Detect which cell encompasses the target text, then output its [X, Y] center coordinate. 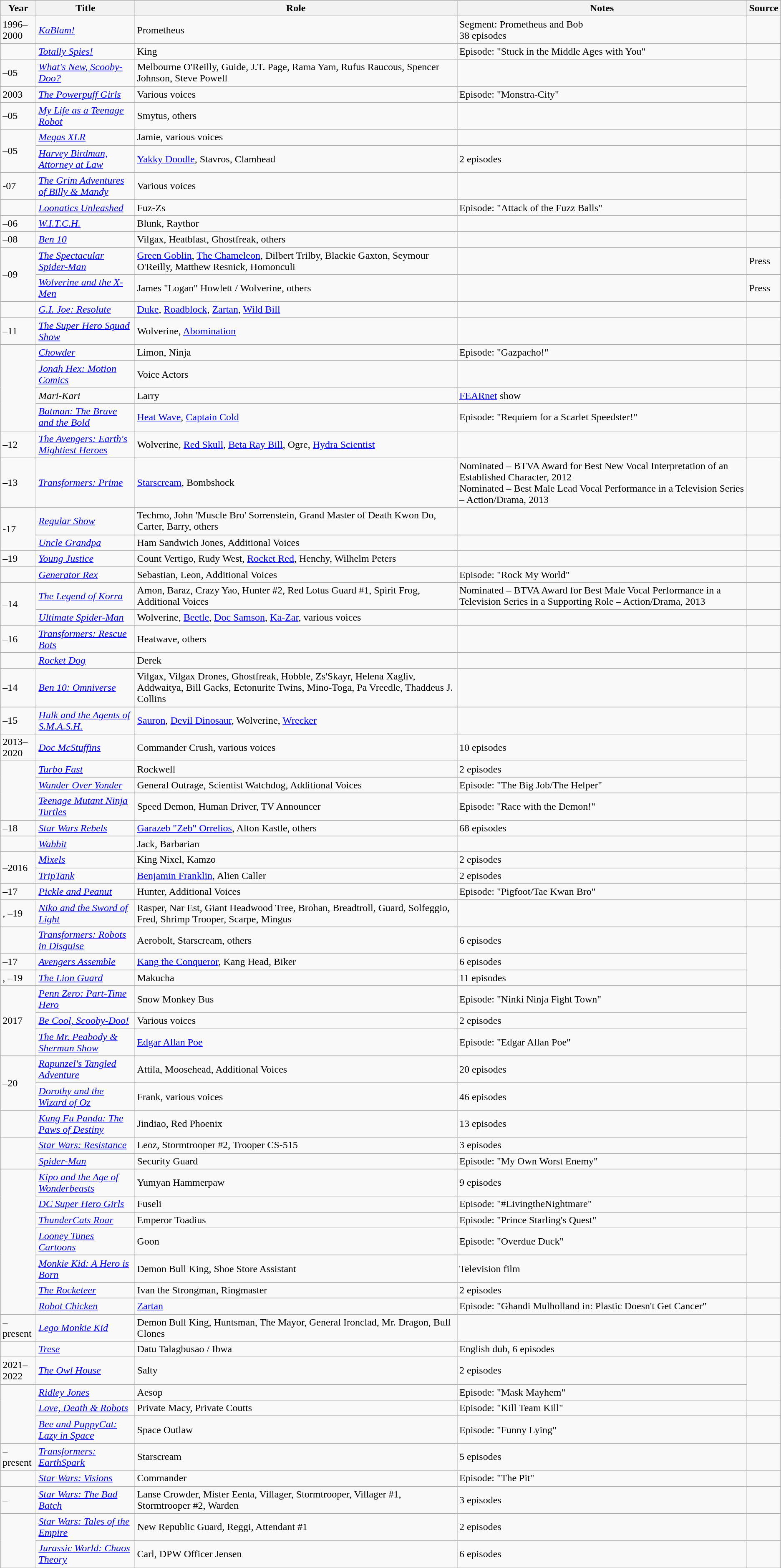
Episode: "Pigfoot/Tae Kwan Bro" [602, 891]
Heatwave, others [296, 639]
The Mr. Peabody & Sherman Show [86, 1043]
KaBlam! [86, 30]
Transformers: Rescue Bots [86, 639]
20 episodes [602, 1069]
Attila, Moosehead, Additional Voices [296, 1069]
Hunter, Additional Voices [296, 891]
Kang the Conqueror, Kang Head, Biker [296, 962]
2013–2020 [18, 748]
–12 [18, 444]
Salty [296, 1371]
Regular Show [86, 521]
Star Wars: Resistance [86, 1145]
Source [763, 8]
Lanse Crowder, Mister Eenta, Villager, Stormtrooper, Villager #1, Stormtrooper #2, Warden [296, 1500]
Turbo Fast [86, 769]
W.I.T.C.H. [86, 223]
–06 [18, 223]
Pickle and Peanut [86, 891]
TripTank [86, 876]
Love, Death & Robots [86, 1408]
Megas XLR [86, 137]
Episode: "Overdue Duck" [602, 1241]
Jindiao, Red Phoenix [296, 1124]
General Outrage, Scientist Watchdog, Additional Voices [296, 785]
–2016 [18, 868]
New Republic Guard, Reggi, Attendant #1 [296, 1527]
Generator Rex [86, 574]
Aesop [296, 1392]
Title [86, 8]
–16 [18, 639]
Snow Monkey Bus [296, 999]
Blunk, Raythor [296, 223]
–09 [18, 274]
Zartan [296, 1306]
Nominated – BTVA Award for Best Male Vocal Performance in a Television Series in a Supporting Role – Action/Drama, 2013 [602, 596]
2017 [18, 1021]
Ultimate Spider-Man [86, 617]
FEARnet show [602, 396]
Kung Fu Panda: The Paws of Destiny [86, 1124]
Teenage Mutant Ninja Turtles [86, 806]
The Lion Guard [86, 978]
Voice Actors [296, 374]
Fuseli [296, 1204]
Episode: "Attack of the Fuzz Balls" [602, 207]
Security Guard [296, 1161]
Episode: "Rock My World" [602, 574]
Dorothy and the Wizard of Oz [86, 1097]
Episode: "Ghandi Mulholland in: Plastic Doesn't Get Cancer" [602, 1306]
Niko and the Sword of Light [86, 913]
Yakky Doodle, Stavros, Clamhead [296, 159]
Trese [86, 1349]
Commander Crush, various voices [296, 748]
Demon Bull King, Shoe Store Assistant [296, 1269]
46 episodes [602, 1097]
Episode: "Kill Team Kill" [602, 1408]
ThunderCats Roar [86, 1220]
Mari-Kari [86, 396]
Monkie Kid: A Hero is Born [86, 1269]
Transformers: EarthSpark [86, 1457]
–19 [18, 558]
King [296, 51]
Episode: "Edgar Allan Poe" [602, 1043]
Green Goblin, The Chameleon, Dilbert Trilby, Blackie Gaxton, Seymour O'Reilly, Matthew Resnick, Homonculi [296, 260]
11 episodes [602, 978]
Doc McStuffins [86, 748]
Penn Zero: Part-Time Hero [86, 999]
G.I. Joe: Resolute [86, 310]
Goon [296, 1241]
2021–2022 [18, 1371]
Wander Over Yonder [86, 785]
Demon Bull King, Huntsman, The Mayor, General Ironclad, Mr. Dragon, Bull Clones [296, 1327]
Makucha [296, 978]
Wolverine and the X-Men [86, 288]
My Life as a Teenage Robot [86, 116]
Looney Tunes Cartoons [86, 1241]
Segment: Prometheus and Bob38 episodes [602, 30]
The Powerpuff Girls [86, 94]
Yumyan Hammerpaw [296, 1183]
Lego Monkie Kid [86, 1327]
Rockwell [296, 769]
Ham Sandwich Jones, Additional Voices [296, 543]
Young Justice [86, 558]
Ben 10: Omniverse [86, 688]
Derek [296, 661]
King Nixel, Kamzo [296, 860]
Jack, Barbarian [296, 844]
The Avengers: Earth's Mightiest Heroes [86, 444]
Space Outlaw [296, 1430]
Uncle Grandpa [86, 543]
-07 [18, 186]
9 episodes [602, 1183]
Episode: "The Big Job/The Helper" [602, 785]
Episode: "Ninki Ninja Fight Town" [602, 999]
Hulk and the Agents of S.M.A.S.H. [86, 720]
Benjamin Franklin, Alien Caller [296, 876]
Wolverine, Beetle, Doc Samson, Ka-Zar, various voices [296, 617]
Star Wars: Visions [86, 1478]
Count Vertigo, Rudy West, Rocket Red, Henchy, Wilhelm Peters [296, 558]
Rapunzel's Tangled Adventure [86, 1069]
Episode: "Requiem for a Scarlet Speedster!" [602, 417]
Speed Demon, Human Driver, TV Announcer [296, 806]
The Rocketeer [86, 1290]
Ivan the Strongman, Ringmaster [296, 1290]
Episode: "#LivingtheNightmare" [602, 1204]
Star Wars: Tales of the Empire [86, 1527]
Wabbit [86, 844]
Techmo, John 'Muscle Bro' Sorrenstein, Grand Master of Death Kwon Do, Carter, Barry, others [296, 521]
Prometheus [296, 30]
Totally Spies! [86, 51]
The Spectacular Spider-Man [86, 260]
Smytus, others [296, 116]
Spider-Man [86, 1161]
Year [18, 8]
Carl, DPW Officer Jensen [296, 1554]
Wolverine, Red Skull, Beta Ray Bill, Ogre, Hydra Scientist [296, 444]
Jamie, various voices [296, 137]
Rocket Dog [86, 661]
The Legend of Korra [86, 596]
Role [296, 8]
Episode: "The Pit" [602, 1478]
DC Super Hero Girls [86, 1204]
What's New, Scooby-Doo? [86, 73]
–08 [18, 239]
Duke, Roadblock, Zartan, Wild Bill [296, 310]
Episode: "Prince Starling's Quest" [602, 1220]
Starscream [296, 1457]
–13 [18, 482]
Ridley Jones [86, 1392]
–18 [18, 828]
Transformers: Robots in Disguise [86, 940]
Wolverine, Abomination [296, 331]
Emperor Toadius [296, 1220]
Edgar Allan Poe [296, 1043]
Ben 10 [86, 239]
Episode: "Stuck in the Middle Ages with You" [602, 51]
Episode: "Mask Mayhem" [602, 1392]
Transformers: Prime [86, 482]
Batman: The Brave and the Bold [86, 417]
Heat Wave, Captain Cold [296, 417]
2003 [18, 94]
10 episodes [602, 748]
Datu Talagbusao / Ibwa [296, 1349]
Private Macy, Private Coutts [296, 1408]
Star Wars Rebels [86, 828]
Jonah Hex: Motion Comics [86, 374]
68 episodes [602, 828]
Melbourne O'Reilly, Guide, J.T. Page, Rama Yam, Rufus Raucous, Spencer Johnson, Steve Powell [296, 73]
Garazeb "Zeb" Orrelios, Alton Kastle, others [296, 828]
Episode: "My Own Worst Enemy" [602, 1161]
Chowder [86, 353]
13 episodes [602, 1124]
Frank, various voices [296, 1097]
James "Logan" Howlett / Wolverine, others [296, 288]
Episode: "Gazpacho!" [602, 353]
Amon, Baraz, Crazy Yao, Hunter #2, Red Lotus Guard #1, Spirit Frog, Additional Voices [296, 596]
Notes [602, 8]
Star Wars: The Bad Batch [86, 1500]
The Owl House [86, 1371]
5 episodes [602, 1457]
Sebastian, Leon, Additional Voices [296, 574]
Fuz-Zs [296, 207]
–15 [18, 720]
The Super Hero Squad Show [86, 331]
Episode: "Funny Lying" [602, 1430]
Larry [296, 396]
Robot Chicken [86, 1306]
Commander [296, 1478]
Sauron, Devil Dinosaur, Wolverine, Wrecker [296, 720]
Limon, Ninja [296, 353]
Aerobolt, Starscream, others [296, 940]
Harvey Birdman, Attorney at Law [86, 159]
– [18, 1500]
Be Cool, Scooby-Doo! [86, 1021]
-17 [18, 529]
Rasper, Nar Est, Giant Headwood Tree, Brohan, Breadtroll, Guard, Solfeggio, Fred, Shrimp Trooper, Scarpe, Mingus [296, 913]
Bee and PuppyCat: Lazy in Space [86, 1430]
Loonatics Unleashed [86, 207]
Avengers Assemble [86, 962]
Mixels [86, 860]
Leoz, Stormtrooper #2, Trooper CS-515 [296, 1145]
1996–2000 [18, 30]
Television film [602, 1269]
Episode: "Monstra-City" [602, 94]
–20 [18, 1083]
Kipo and the Age of Wonderbeasts [86, 1183]
–11 [18, 331]
The Grim Adventures of Billy & Mandy [86, 186]
Vilgax, Heatblast, Ghostfreak, others [296, 239]
Starscream, Bombshock [296, 482]
English dub, 6 episodes [602, 1349]
Jurassic World: Chaos Theory [86, 1554]
Episode: "Race with the Demon!" [602, 806]
